Pinpoint the cell where the given text exists, returning its [X, Y] midpoint coordinate. 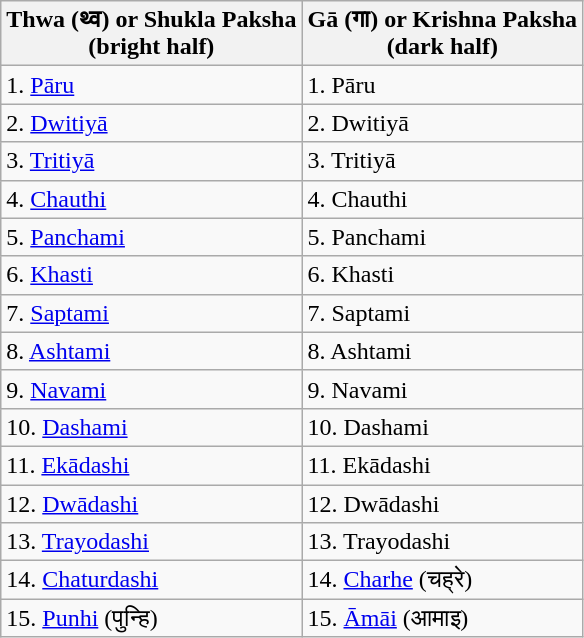
Thwa (थ्व) or Shukla Paksha(bright half) [152, 34]
15. Āmāi (आमाइ) [442, 618]
14. Charhe (चह्रे) [442, 580]
15. Punhi (पुन्हि) [152, 618]
Gā (गा) or Krishna Paksha(dark half) [442, 34]
14. Chaturdashi [152, 580]
